Output the (X, Y) coordinate of the center of the cell containing the given text.  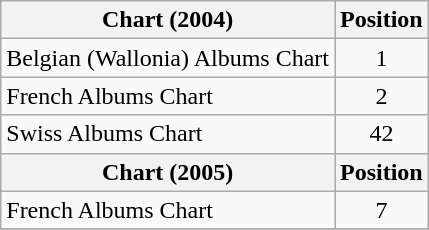
Swiss Albums Chart (168, 134)
1 (381, 58)
42 (381, 134)
Chart (2005) (168, 172)
Chart (2004) (168, 20)
7 (381, 210)
2 (381, 96)
Belgian (Wallonia) Albums Chart (168, 58)
